Identify which cell holds the provided text, then report its (x, y) central coordinate. 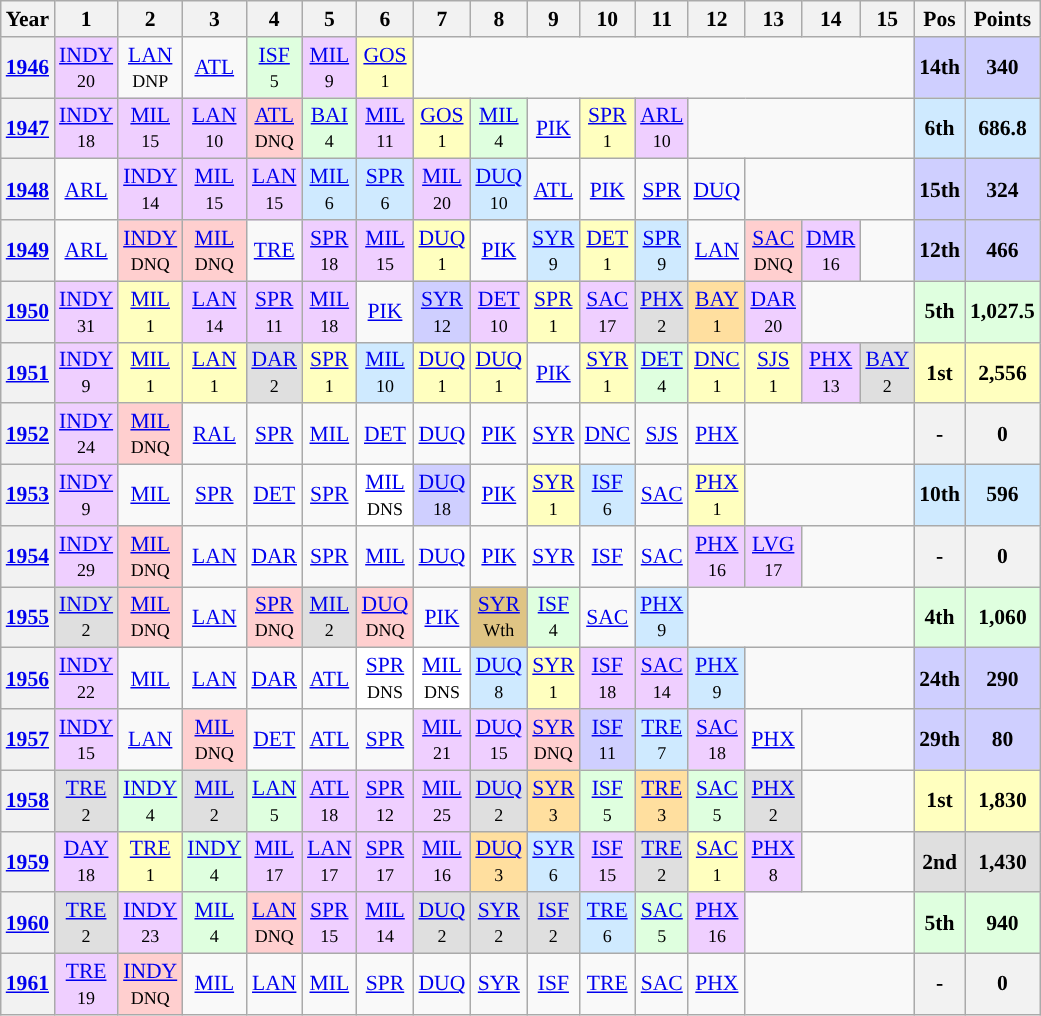
DNC1 (716, 372)
1958 (28, 800)
1 (86, 19)
ARL10 (662, 128)
LVG17 (773, 556)
SAC1 (716, 862)
MIL20 (442, 190)
1959 (28, 862)
SAC17 (607, 312)
DUQ8 (498, 678)
686.8 (1002, 128)
LANDNQ (274, 924)
1957 (28, 740)
BAY2 (887, 372)
SJS (662, 434)
TRE3 (662, 800)
LAN10 (214, 128)
14 (830, 19)
LAN15 (274, 190)
1955 (28, 618)
1956 (28, 678)
MIL21 (442, 740)
SACDNQ (773, 250)
SYR2 (498, 924)
6 (386, 19)
SPR17 (386, 862)
1960 (28, 924)
SAC14 (662, 678)
12th (940, 250)
INDY22 (86, 678)
15th (940, 190)
14th (940, 68)
324 (1002, 190)
MIL10 (386, 372)
MIL6 (329, 190)
SPRDNQ (274, 618)
SYR12 (442, 312)
SPR15 (329, 924)
INDY29 (86, 556)
INDY31 (86, 312)
RAL (214, 434)
SAC18 (716, 740)
24th (940, 678)
MIL17 (274, 862)
29th (940, 740)
5 (329, 19)
13 (773, 19)
TRE1 (150, 862)
LAN14 (214, 312)
INDY14 (150, 190)
ISF18 (607, 678)
Points (1002, 19)
DET4 (662, 372)
SYRWth (498, 618)
940 (1002, 924)
1952 (28, 434)
SYR9 (553, 250)
LANDNP (150, 68)
MIL14 (386, 924)
DUQDNQ (386, 618)
ISF11 (607, 740)
INDY23 (150, 924)
SYRDNQ (553, 740)
1946 (28, 68)
4th (940, 618)
15 (887, 19)
DET1 (607, 250)
LAN1 (214, 372)
INDY24 (86, 434)
1949 (28, 250)
MIL18 (329, 312)
PHX13 (830, 372)
ISF6 (607, 496)
DUQ15 (498, 740)
INDY20 (86, 68)
DMR16 (830, 250)
MIL25 (442, 800)
TRE19 (86, 984)
SPR11 (274, 312)
1948 (28, 190)
80 (1002, 740)
1,830 (1002, 800)
340 (1002, 68)
INDY2 (86, 618)
ISF15 (607, 862)
TRE6 (607, 924)
SPR12 (386, 800)
11 (662, 19)
12 (716, 19)
1950 (28, 312)
BAY1 (716, 312)
1,430 (1002, 862)
Year (28, 19)
2nd (940, 862)
TRE7 (662, 740)
INDY18 (86, 128)
LAN5 (274, 800)
SPR6 (386, 190)
DNC (607, 434)
1953 (28, 496)
2,556 (1002, 372)
Pos (940, 19)
1947 (28, 128)
7 (442, 19)
MIL11 (386, 128)
MIL16 (442, 862)
1951 (28, 372)
10 (607, 19)
10th (940, 496)
SPR18 (329, 250)
DAR20 (773, 312)
DAY18 (86, 862)
ISF4 (553, 618)
466 (1002, 250)
596 (1002, 496)
4 (274, 19)
SPR9 (662, 250)
3 (214, 19)
SPRDNS (386, 678)
BAI4 (329, 128)
DAR2 (274, 372)
8 (498, 19)
DUQ18 (442, 496)
PHX1 (716, 496)
SYR3 (553, 800)
LAN17 (329, 862)
DUQ3 (498, 862)
SJS1 (773, 372)
INDY15 (86, 740)
ATL18 (329, 800)
290 (1002, 678)
PHX8 (773, 862)
1954 (28, 556)
9 (553, 19)
2 (150, 19)
SYR6 (553, 862)
6th (940, 128)
1,060 (1002, 618)
ATLDNQ (274, 128)
1961 (28, 984)
MIL9 (329, 68)
ISF2 (553, 924)
DUQ10 (498, 190)
DET10 (498, 312)
1,027.5 (1002, 312)
